From the cell containing the given text, extract its center point as (x, y) coordinate. 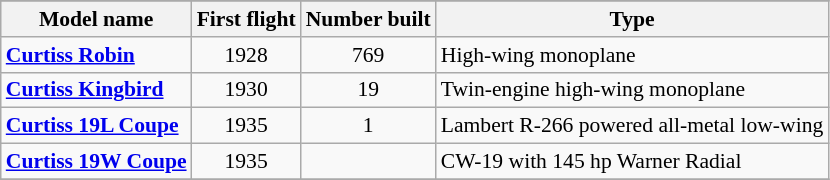
First flight (246, 19)
Number built (368, 19)
19 (368, 90)
Type (632, 19)
1928 (246, 55)
Curtiss 19W Coupe (96, 162)
Model name (96, 19)
769 (368, 55)
CW-19 with 145 hp Warner Radial (632, 162)
Curtiss Robin (96, 55)
Twin-engine high-wing monoplane (632, 90)
High-wing monoplane (632, 55)
Curtiss 19L Coupe (96, 126)
1 (368, 126)
Curtiss Kingbird (96, 90)
Lambert R-266 powered all-metal low-wing (632, 126)
1930 (246, 90)
